Find where the given text appears and provide that cell's center as [x, y] coordinate. 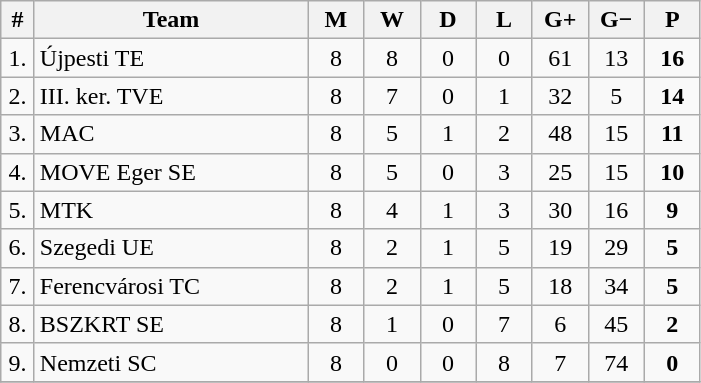
Nemzeti SC [171, 362]
Ferencvárosi TC [171, 286]
5. [18, 210]
74 [616, 362]
3. [18, 134]
# [18, 20]
G− [616, 20]
Szegedi UE [171, 248]
4. [18, 172]
14 [672, 96]
13 [616, 58]
MTK [171, 210]
III. ker. TVE [171, 96]
MOVE Eger SE [171, 172]
4 [392, 210]
8. [18, 324]
19 [560, 248]
D [448, 20]
6 [560, 324]
30 [560, 210]
9 [672, 210]
18 [560, 286]
48 [560, 134]
1. [18, 58]
Team [171, 20]
BSZKRT SE [171, 324]
Újpesti TE [171, 58]
7. [18, 286]
W [392, 20]
11 [672, 134]
25 [560, 172]
10 [672, 172]
MAC [171, 134]
9. [18, 362]
45 [616, 324]
61 [560, 58]
G+ [560, 20]
P [672, 20]
2. [18, 96]
6. [18, 248]
L [504, 20]
M [336, 20]
29 [616, 248]
34 [616, 286]
32 [560, 96]
